Return [x, y] of the center of cell containing provided text 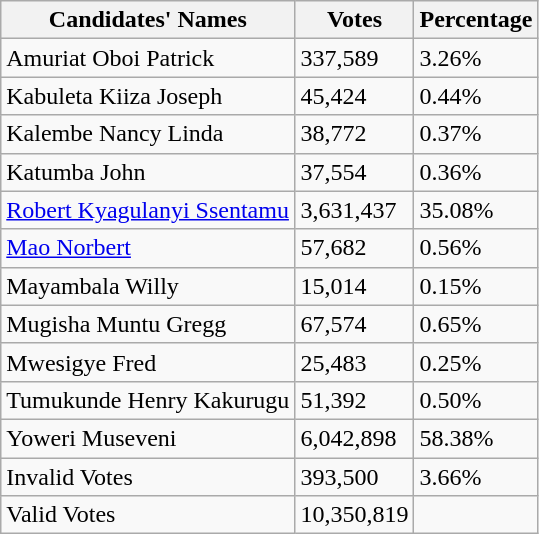
51,392 [354, 400]
45,424 [354, 96]
38,772 [354, 134]
0.50% [476, 400]
57,682 [354, 248]
0.44% [476, 96]
0.25% [476, 362]
Percentage [476, 20]
Katumba John [148, 172]
0.15% [476, 286]
393,500 [354, 477]
25,483 [354, 362]
Votes [354, 20]
Candidates' Names [148, 20]
3,631,437 [354, 210]
3.66% [476, 477]
Kabuleta Kiiza Joseph [148, 96]
337,589 [354, 58]
Invalid Votes [148, 477]
0.65% [476, 324]
58.38% [476, 438]
15,014 [354, 286]
37,554 [354, 172]
Mwesigye Fred [148, 362]
Tumukunde Henry Kakurugu [148, 400]
35.08% [476, 210]
67,574 [354, 324]
Yoweri Museveni [148, 438]
6,042,898 [354, 438]
Valid Votes [148, 515]
0.36% [476, 172]
Mugisha Muntu Gregg [148, 324]
3.26% [476, 58]
Mayambala Willy [148, 286]
0.37% [476, 134]
Kalembe Nancy Linda [148, 134]
Mao Norbert [148, 248]
Amuriat Oboi Patrick [148, 58]
10,350,819 [354, 515]
Robert Kyagulanyi Ssentamu [148, 210]
0.56% [476, 248]
